Provide the (x, y) coordinate of the cell's center where the given text is located.  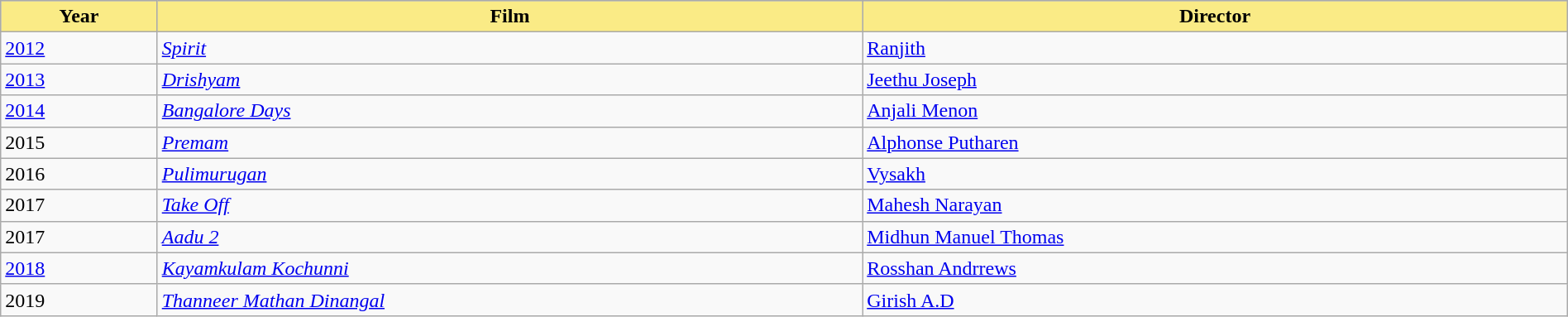
Premam (509, 142)
2012 (79, 48)
Girish A.D (1216, 300)
Midhun Manuel Thomas (1216, 237)
Vysakh (1216, 174)
2019 (79, 300)
Thanneer Mathan Dinangal (509, 300)
Mahesh Narayan (1216, 205)
Take Off (509, 205)
Alphonse Putharen (1216, 142)
Jeethu Joseph (1216, 79)
2018 (79, 268)
2015 (79, 142)
Rosshan Andrrews (1216, 268)
Ranjith (1216, 48)
Spirit (509, 48)
Film (509, 17)
Kayamkulam Kochunni (509, 268)
Bangalore Days (509, 111)
2014 (79, 111)
Anjali Menon (1216, 111)
Pulimurugan (509, 174)
2013 (79, 79)
Director (1216, 17)
Aadu 2 (509, 237)
2016 (79, 174)
Drishyam (509, 79)
Year (79, 17)
